Find where the given text appears and provide that cell's center as (x, y) coordinate. 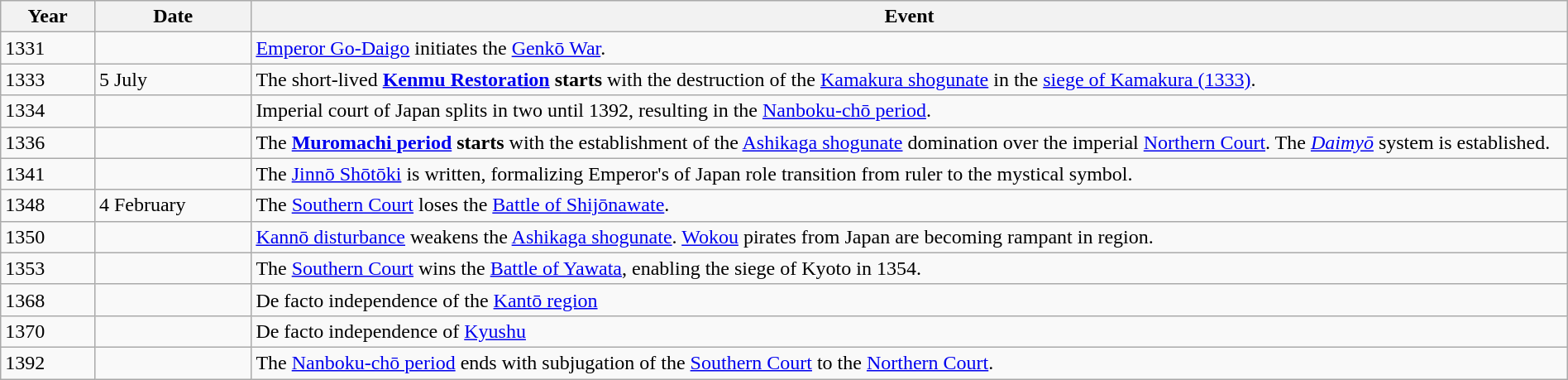
1331 (48, 48)
De facto independence of the Kantō region (910, 300)
1341 (48, 174)
1350 (48, 237)
1368 (48, 300)
1370 (48, 331)
The Jinnō Shōtōki is written, formalizing Emperor's of Japan role transition from ruler to the mystical symbol. (910, 174)
1333 (48, 79)
The Nanboku-chō period ends with subjugation of the Southern Court to the Northern Court. (910, 363)
Event (910, 17)
Imperial court of Japan splits in two until 1392, resulting in the Nanboku-chō period. (910, 111)
Kannō disturbance weakens the Ashikaga shogunate. Wokou pirates from Japan are becoming rampant in region. (910, 237)
5 July (172, 79)
The Southern Court loses the Battle of Shijōnawate. (910, 205)
1353 (48, 268)
Date (172, 17)
1392 (48, 363)
1348 (48, 205)
Year (48, 17)
Emperor Go-Daigo initiates the Genkō War. (910, 48)
1334 (48, 111)
The Southern Court wins the Battle of Yawata, enabling the siege of Kyoto in 1354. (910, 268)
1336 (48, 142)
The short-lived Kenmu Restoration starts with the destruction of the Kamakura shogunate in the siege of Kamakura (1333). (910, 79)
De facto independence of Kyushu (910, 331)
4 February (172, 205)
